Capture the cell that displays the provided text and extract its (X, Y) central coordinate. 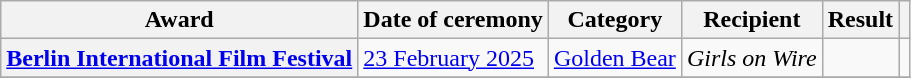
Result (860, 20)
Category (614, 20)
Golden Bear (614, 58)
Berlin International Film Festival (180, 58)
Recipient (752, 20)
Award (180, 20)
Date of ceremony (454, 20)
Girls on Wire (752, 58)
23 February 2025 (454, 58)
